Find where the given text appears and provide that cell's center as [x, y] coordinate. 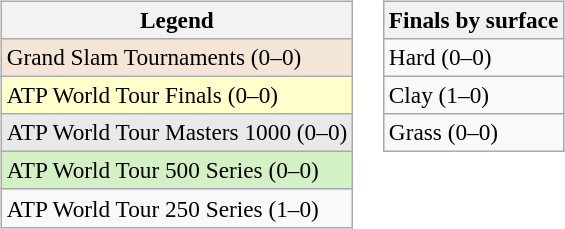
Grand Slam Tournaments (0–0) [176, 57]
Hard (0–0) [473, 57]
Clay (1–0) [473, 95]
ATP World Tour 500 Series (0–0) [176, 171]
ATP World Tour 250 Series (1–0) [176, 208]
ATP World Tour Finals (0–0) [176, 95]
ATP World Tour Masters 1000 (0–0) [176, 133]
Legend [176, 20]
Grass (0–0) [473, 133]
Finals by surface [473, 20]
